Capture the cell that displays the provided text and extract its [x, y] central coordinate. 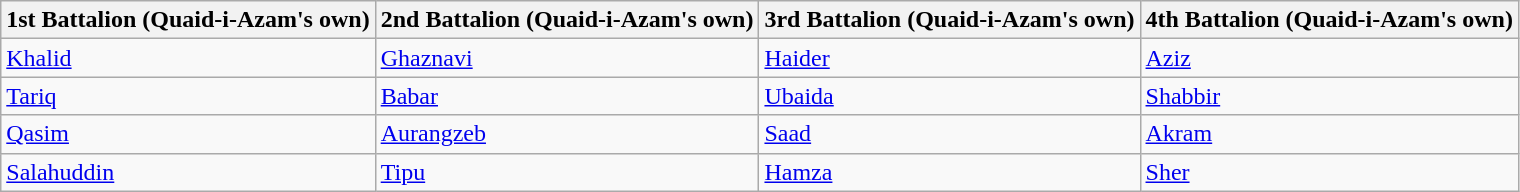
Ubaida [950, 96]
Salahuddin [188, 172]
Saad [950, 134]
Aziz [1329, 58]
Ghaznavi [567, 58]
Khalid [188, 58]
Tariq [188, 96]
2nd Battalion (Quaid-i-Azam's own) [567, 20]
Sher [1329, 172]
Tipu [567, 172]
Akram [1329, 134]
4th Battalion (Quaid-i-Azam's own) [1329, 20]
3rd Battalion (Quaid-i-Azam's own) [950, 20]
1st Battalion (Quaid-i-Azam's own) [188, 20]
Babar [567, 96]
Shabbir [1329, 96]
Aurangzeb [567, 134]
Hamza [950, 172]
Haider [950, 58]
Qasim [188, 134]
